Provide the [X, Y] coordinate of the cell's center where the given text is located.  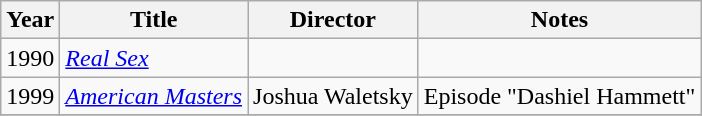
Year [30, 20]
1990 [30, 58]
Director [334, 20]
American Masters [154, 96]
Notes [560, 20]
Real Sex [154, 58]
Title [154, 20]
1999 [30, 96]
Joshua Waletsky [334, 96]
Episode "Dashiel Hammett" [560, 96]
